Return the [X, Y] coordinate for the center point of the cell that contains the specified text.  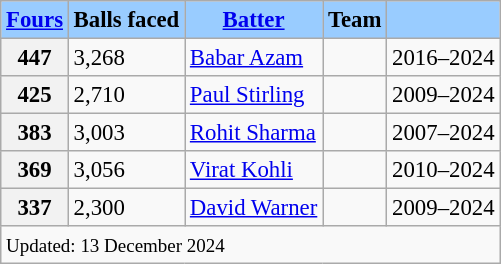
425 [35, 95]
Team [355, 20]
David Warner [254, 208]
2007–2024 [444, 133]
Virat Kohli [254, 170]
Fours [35, 20]
3,056 [126, 170]
383 [35, 133]
2016–2024 [444, 58]
369 [35, 170]
447 [35, 58]
Batter [254, 20]
Updated: 13 December 2024 [250, 245]
Paul Stirling [254, 95]
3,003 [126, 133]
3,268 [126, 58]
Rohit Sharma [254, 133]
Babar Azam [254, 58]
2,300 [126, 208]
2,710 [126, 95]
337 [35, 208]
2010–2024 [444, 170]
Balls faced [126, 20]
